For the text-containing cell, return its midpoint in (x, y) coordinate format. 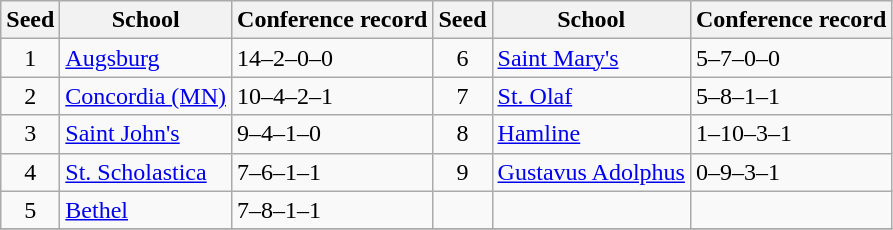
Saint Mary's (591, 58)
0–9–3–1 (790, 172)
9 (462, 172)
9–4–1–0 (332, 134)
Saint John's (146, 134)
1–10–3–1 (790, 134)
7–8–1–1 (332, 210)
Bethel (146, 210)
8 (462, 134)
6 (462, 58)
5 (30, 210)
14–2–0–0 (332, 58)
4 (30, 172)
3 (30, 134)
7–6–1–1 (332, 172)
St. Olaf (591, 96)
Augsburg (146, 58)
St. Scholastica (146, 172)
5–7–0–0 (790, 58)
10–4–2–1 (332, 96)
Concordia (MN) (146, 96)
1 (30, 58)
Hamline (591, 134)
5–8–1–1 (790, 96)
2 (30, 96)
7 (462, 96)
Gustavus Adolphus (591, 172)
